Locate the cell with the specified text and output its (X, Y) center coordinate. 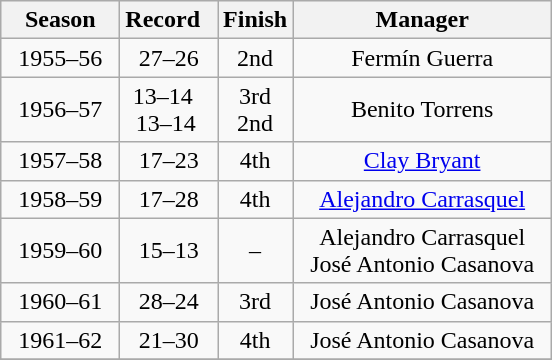
17–23 (169, 161)
Manager (422, 20)
1960–61 (60, 302)
1955–56 (60, 58)
Finish (256, 20)
Benito Torrens (422, 110)
1958–59 (60, 199)
21–30 (169, 340)
Clay Bryant (422, 161)
1961–62 (60, 340)
– (256, 250)
15–13 (169, 250)
Record (169, 20)
Fermín Guerra (422, 58)
27–26 (169, 58)
1957–58 (60, 161)
1959–60 (60, 250)
1956–57 (60, 110)
Season (60, 20)
Alejandro Carrasquel (422, 199)
3rd2nd (256, 110)
17–28 (169, 199)
28–24 (169, 302)
13–14 13–14 (169, 110)
Alejandro CarrasquelJosé Antonio Casanova (422, 250)
2nd (256, 58)
3rd (256, 302)
